Return (x, y) of the center of cell containing provided text 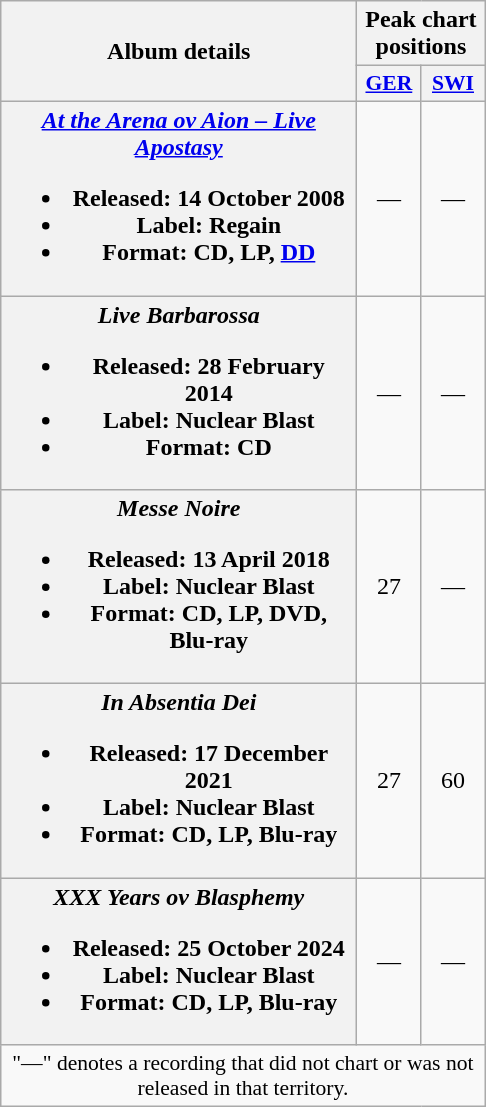
SWI (453, 84)
Live BarbarossaReleased: 28 February 2014Label: Nuclear BlastFormat: CD (179, 393)
In Absentia DeiReleased: 17 December 2021Label: Nuclear BlastFormat: CD, LP, Blu-ray (179, 781)
60 (453, 781)
Messe NoireReleased: 13 April 2018Label: Nuclear BlastFormat: CD, LP, DVD, Blu-ray (179, 587)
At the Arena ov Aion – Live ApostasyReleased: 14 October 2008Label: RegainFormat: CD, LP, DD (179, 198)
Album details (179, 52)
XXX Years ov BlasphemyReleased: 25 October 2024Label: Nuclear BlastFormat: CD, LP, Blu-ray (179, 962)
"—" denotes a recording that did not chart or was not released in that territory. (243, 1076)
Peak chart positions (421, 34)
GER (389, 84)
